Pinpoint the cell where the given text exists, returning its [X, Y] midpoint coordinate. 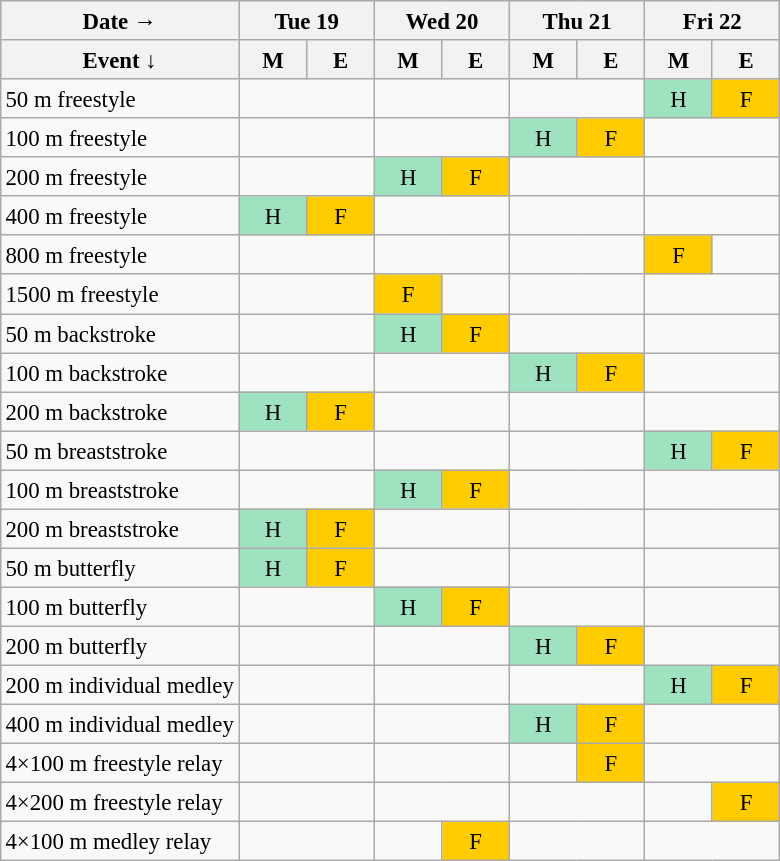
Fri 22 [712, 20]
200 m butterfly [120, 646]
4×100 m freestyle relay [120, 764]
100 m butterfly [120, 606]
Wed 20 [442, 20]
Date → [120, 20]
Thu 21 [578, 20]
50 m freestyle [120, 98]
100 m freestyle [120, 138]
200 m backstroke [120, 412]
Event ↓ [120, 60]
200 m breaststroke [120, 528]
200 m freestyle [120, 176]
100 m breaststroke [120, 490]
4×200 m freestyle relay [120, 802]
800 m freestyle [120, 254]
50 m butterfly [120, 568]
200 m individual medley [120, 684]
1500 m freestyle [120, 294]
50 m breaststroke [120, 450]
50 m backstroke [120, 334]
4×100 m medley relay [120, 842]
400 m freestyle [120, 216]
100 m backstroke [120, 372]
400 m individual medley [120, 724]
Tue 19 [306, 20]
